Return (X, Y) of the center of cell containing provided text 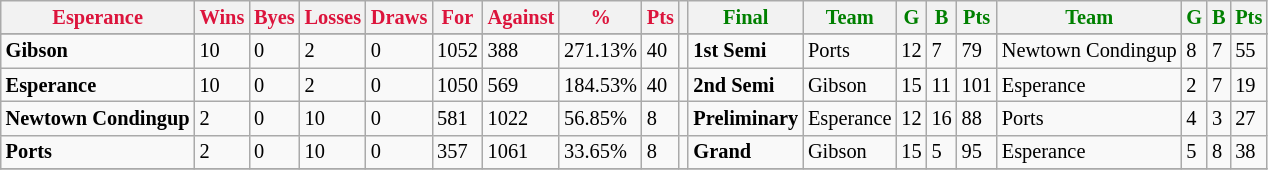
Grand (746, 152)
3 (1218, 118)
1050 (457, 85)
Byes (274, 17)
95 (977, 152)
1052 (457, 51)
Against (522, 17)
569 (522, 85)
79 (977, 51)
184.53% (600, 85)
55 (1248, 51)
4 (1195, 118)
581 (457, 118)
1022 (522, 118)
38 (1248, 152)
357 (457, 152)
Preliminary (746, 118)
101 (977, 85)
1st Semi (746, 51)
2nd Semi (746, 85)
Wins (222, 17)
88 (977, 118)
1061 (522, 152)
11 (942, 85)
16 (942, 118)
Draws (399, 17)
Losses (333, 17)
% (600, 17)
56.85% (600, 118)
For (457, 17)
388 (522, 51)
271.13% (600, 51)
Final (746, 17)
33.65% (600, 152)
27 (1248, 118)
19 (1248, 85)
